Detect which cell encompasses the target text, then output its [X, Y] center coordinate. 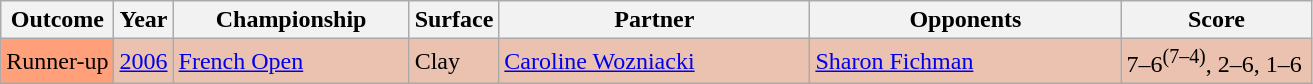
Caroline Wozniacki [654, 62]
French Open [291, 62]
Partner [654, 20]
Championship [291, 20]
Score [1216, 20]
Runner-up [58, 62]
Year [144, 20]
Clay [454, 62]
2006 [144, 62]
Surface [454, 20]
Opponents [966, 20]
7–6(7–4), 2–6, 1–6 [1216, 62]
Outcome [58, 20]
Sharon Fichman [966, 62]
